From the cell containing the given text, extract its center point as [x, y] coordinate. 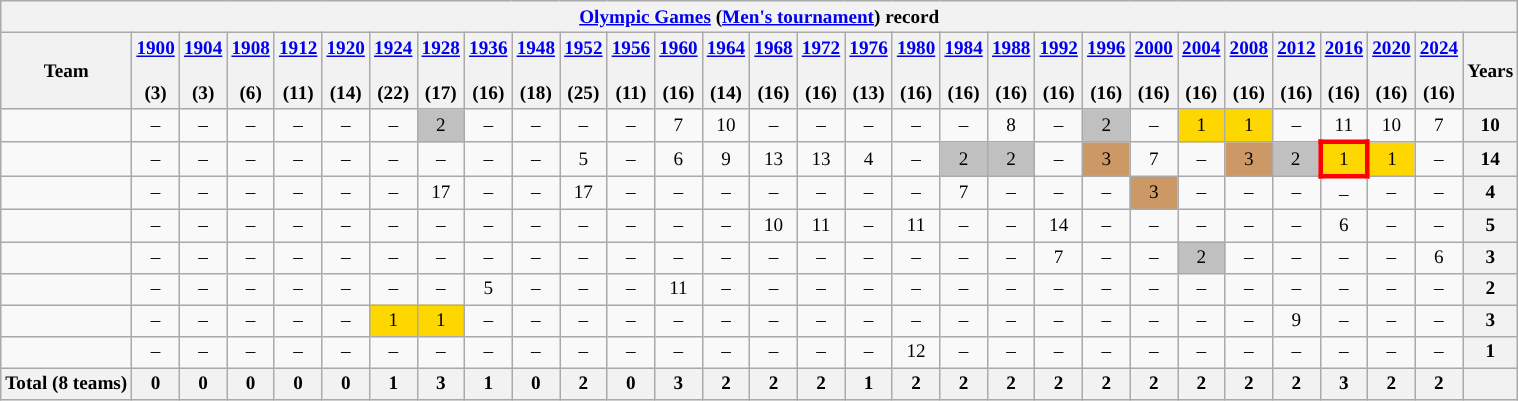
1948(18) [536, 70]
1996(16) [1106, 70]
2020(16) [1392, 70]
1992(16) [1059, 70]
1980(16) [916, 70]
1908(6) [251, 70]
1968(16) [774, 70]
2012(16) [1297, 70]
Team [66, 70]
2024(16) [1439, 70]
1988(16) [1011, 70]
1952(25) [584, 70]
Olympic Games (Men's tournament) record [760, 17]
1924(22) [393, 70]
1964(14) [726, 70]
2008(16) [1249, 70]
1912(11) [298, 70]
1984(16) [964, 70]
Years [1490, 70]
8 [1011, 126]
2004(16) [1202, 70]
1936(16) [489, 70]
1928(17) [441, 70]
1904(3) [203, 70]
1920(14) [346, 70]
1956(11) [631, 70]
1960(16) [679, 70]
Total (8 teams) [66, 384]
1900(3) [156, 70]
1972(16) [821, 70]
12 [916, 352]
2016(16) [1344, 70]
1976(13) [869, 70]
2000(16) [1154, 70]
